For the text-containing cell, return its midpoint in (X, Y) coordinate format. 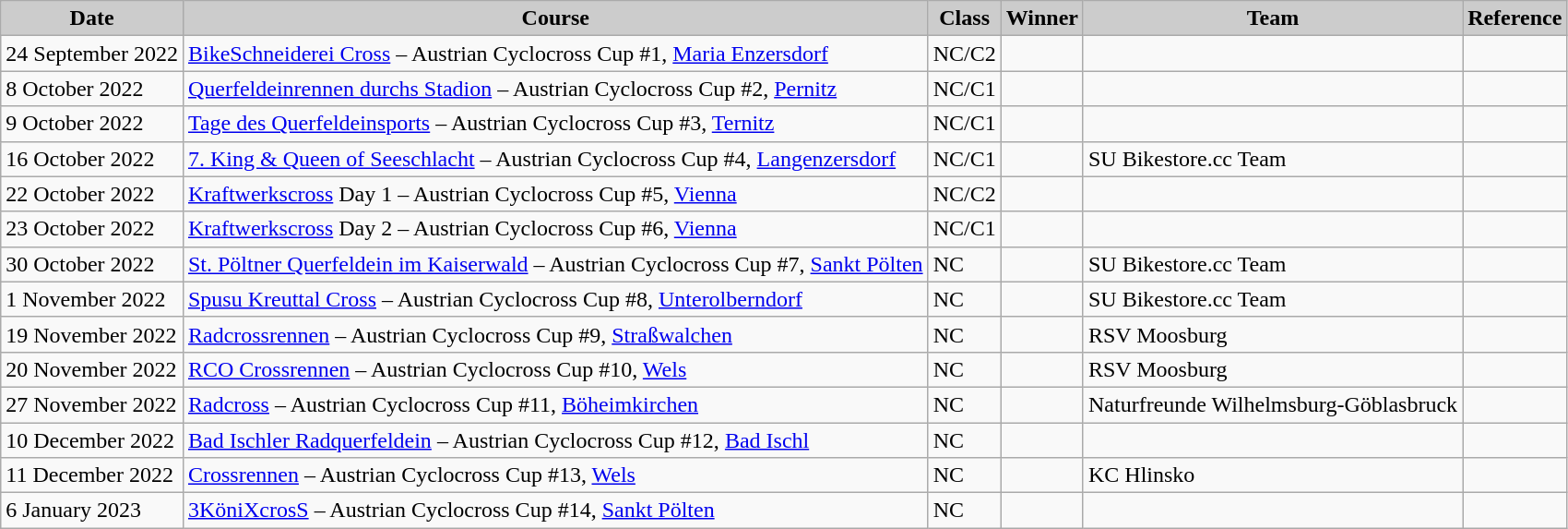
24 September 2022 (92, 54)
Naturfreunde Wilhelmsburg-Göblasbruck (1273, 404)
10 December 2022 (92, 440)
20 November 2022 (92, 369)
Date (92, 18)
Radcrossrennen – Austrian Cyclocross Cup #9, Straßwalchen (555, 334)
Reference (1515, 18)
St. Pöltner Querfeldein im Kaiserwald – Austrian Cyclocross Cup #7, Sankt Pölten (555, 264)
Spusu Kreuttal Cross – Austrian Cyclocross Cup #8, Unterolberndorf (555, 299)
27 November 2022 (92, 404)
22 October 2022 (92, 194)
11 December 2022 (92, 475)
8 October 2022 (92, 89)
Crossrennen – Austrian Cyclocross Cup #13, Wels (555, 475)
Course (555, 18)
19 November 2022 (92, 334)
1 November 2022 (92, 299)
Kraftwerkscross Day 1 – Austrian Cyclocross Cup #5, Vienna (555, 194)
Bad Ischler Radquerfeldein – Austrian Cyclocross Cup #12, Bad Ischl (555, 440)
Team (1273, 18)
Querfeldeinrennen durchs Stadion – Austrian Cyclocross Cup #2, Pernitz (555, 89)
7. King & Queen of Seeschlacht – Austrian Cyclocross Cup #4, Langenzersdorf (555, 159)
Radcross – Austrian Cyclocross Cup #11, Böheimkirchen (555, 404)
BikeSchneiderei Cross – Austrian Cyclocross Cup #1, Maria Enzersdorf (555, 54)
RCO Crossrennen – Austrian Cyclocross Cup #10, Wels (555, 369)
3KöniXcrosS – Austrian Cyclocross Cup #14, Sankt Pölten (555, 511)
16 October 2022 (92, 159)
Class (965, 18)
Tage des Querfeldeinsports – Austrian Cyclocross Cup #3, Ternitz (555, 124)
30 October 2022 (92, 264)
KC Hlinsko (1273, 475)
6 January 2023 (92, 511)
Winner (1042, 18)
9 October 2022 (92, 124)
Kraftwerkscross Day 2 – Austrian Cyclocross Cup #6, Vienna (555, 229)
23 October 2022 (92, 229)
